Return [X, Y] of the center of cell containing provided text 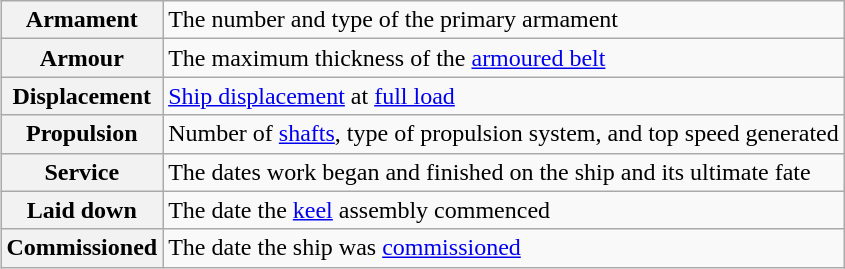
Number of shafts, type of propulsion system, and top speed generated [504, 134]
Armament [82, 20]
The dates work began and finished on the ship and its ultimate fate [504, 172]
Service [82, 172]
The date the ship was commissioned [504, 248]
Commissioned [82, 248]
Armour [82, 58]
Laid down [82, 210]
The number and type of the primary armament [504, 20]
The maximum thickness of the armoured belt [504, 58]
Propulsion [82, 134]
Displacement [82, 96]
Ship displacement at full load [504, 96]
The date the keel assembly commenced [504, 210]
